Pinpoint the cell where the given text exists, returning its [x, y] midpoint coordinate. 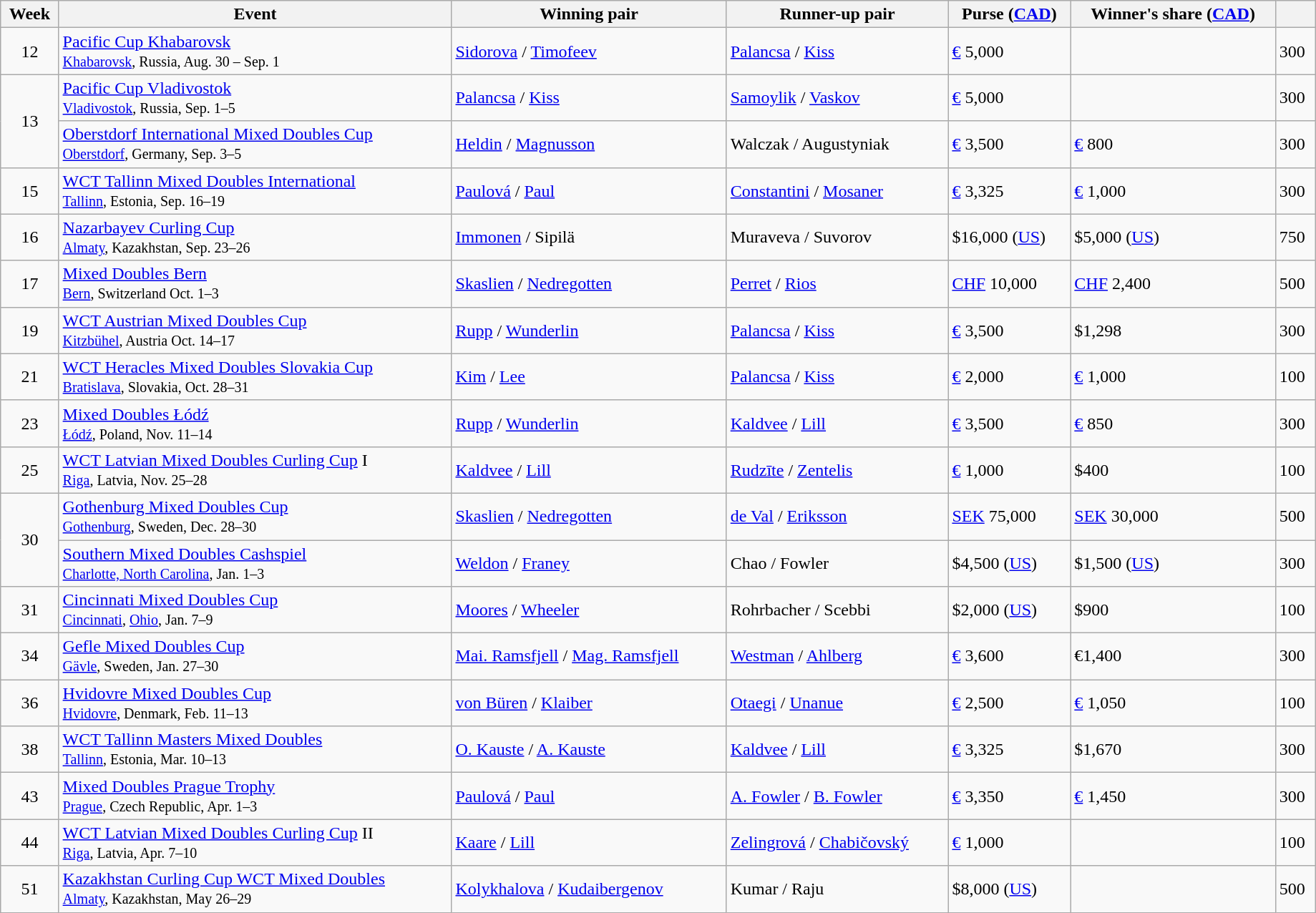
CHF 10,000 [1009, 283]
WCT Tallinn Mixed Doubles International Tallinn, Estonia, Sep. 16–19 [255, 190]
WCT Latvian Mixed Doubles Curling Cup I Riga, Latvia, Nov. 25–28 [255, 469]
34 [30, 657]
SEK 75,000 [1009, 517]
Kolykhalova / Kudaibergenov [589, 889]
O. Kauste / A. Kauste [589, 750]
Westman / Ahlberg [837, 657]
Samoylik / Vaskov [837, 97]
Sidorova / Timofeev [589, 52]
Zelingrová / Chabičovský [837, 843]
36 [30, 703]
Gothenburg Mixed Doubles Cup Gothenburg, Sweden, Dec. 28–30 [255, 517]
Nazarbayev Curling Cup Almaty, Kazakhstan, Sep. 23–26 [255, 238]
Heldin / Magnusson [589, 145]
Pacific Cup Khabarovsk Khabarovsk, Russia, Aug. 30 – Sep. 1 [255, 52]
€ 3,350 [1009, 796]
€ 1,050 [1173, 703]
43 [30, 796]
Hvidovre Mixed Doubles Cup Hvidovre, Denmark, Feb. 11–13 [255, 703]
$2,000 (US) [1009, 610]
19 [30, 331]
$1,500 (US) [1173, 562]
Kumar / Raju [837, 889]
38 [30, 750]
31 [30, 610]
Perret / Rios [837, 283]
CHF 2,400 [1173, 283]
€ 800 [1173, 145]
51 [30, 889]
17 [30, 283]
WCT Tallinn Masters Mixed Doubles Tallinn, Estonia, Mar. 10–13 [255, 750]
16 [30, 238]
Pacific Cup Vladivostok Vladivostok, Russia, Sep. 1–5 [255, 97]
Mixed Doubles Prague Trophy Prague, Czech Republic, Apr. 1–3 [255, 796]
Walczak / Augustyniak [837, 145]
Gefle Mixed Doubles Cup Gävle, Sweden, Jan. 27–30 [255, 657]
€ 3,600 [1009, 657]
Cincinnati Mixed Doubles Cup Cincinnati, Ohio, Jan. 7–9 [255, 610]
Mixed Doubles Bern Bern, Switzerland Oct. 1–3 [255, 283]
SEK 30,000 [1173, 517]
Oberstdorf International Mixed Doubles Cup Oberstdorf, Germany, Sep. 3–5 [255, 145]
Rudzīte / Zentelis [837, 469]
$16,000 (US) [1009, 238]
23 [30, 424]
Southern Mixed Doubles Cashspiel Charlotte, North Carolina, Jan. 1–3 [255, 562]
Week [30, 14]
Chao / Fowler [837, 562]
Muraveva / Suvorov [837, 238]
Event [255, 14]
€ 850 [1173, 424]
WCT Heracles Mixed Doubles Slovakia Cup Bratislava, Slovakia, Oct. 28–31 [255, 376]
25 [30, 469]
Mixed Doubles Łódź Łódź, Poland, Nov. 11–14 [255, 424]
12 [30, 52]
Kim / Lee [589, 376]
€ 2,000 [1009, 376]
$4,500 (US) [1009, 562]
€ 2,500 [1009, 703]
Purse (CAD) [1009, 14]
€ 1,450 [1173, 796]
Weldon / Franey [589, 562]
A. Fowler / B. Fowler [837, 796]
$5,000 (US) [1173, 238]
von Büren / Klaiber [589, 703]
Kazakhstan Curling Cup WCT Mixed Doubles Almaty, Kazakhstan, May 26–29 [255, 889]
$400 [1173, 469]
Constantini / Mosaner [837, 190]
Runner-up pair [837, 14]
$900 [1173, 610]
30 [30, 539]
€1,400 [1173, 657]
Mai. Ramsfjell / Mag. Ramsfjell [589, 657]
Immonen / Sipilä [589, 238]
$1,670 [1173, 750]
Winning pair [589, 14]
44 [30, 843]
WCT Latvian Mixed Doubles Curling Cup II Riga, Latvia, Apr. 7–10 [255, 843]
15 [30, 190]
WCT Austrian Mixed Doubles Cup Kitzbühel, Austria Oct. 14–17 [255, 331]
Otaegi / Unanue [837, 703]
$1,298 [1173, 331]
$8,000 (US) [1009, 889]
Winner's share (CAD) [1173, 14]
Rohrbacher / Scebbi [837, 610]
de Val / Eriksson [837, 517]
13 [30, 121]
21 [30, 376]
Moores / Wheeler [589, 610]
Kaare / Lill [589, 843]
750 [1295, 238]
